Locate the cell with the specified text and output its (x, y) center coordinate. 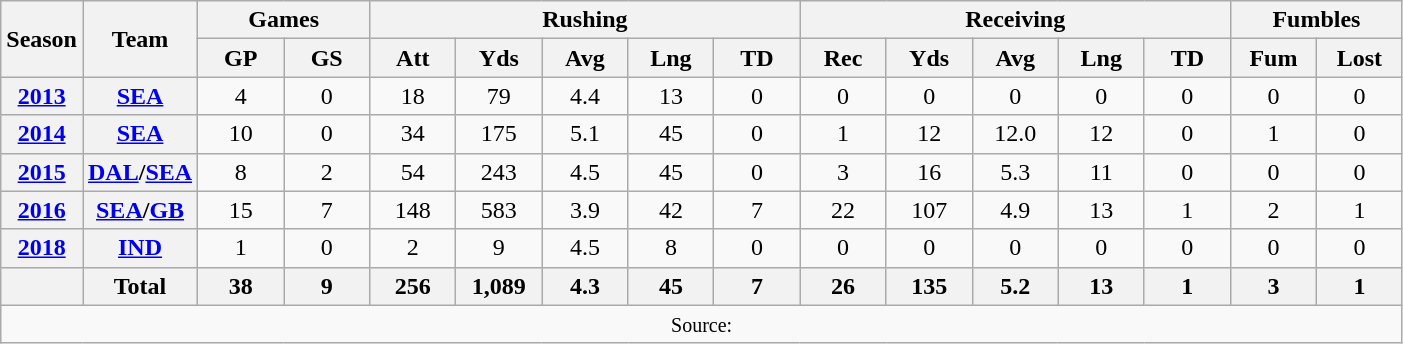
DAL/SEA (140, 172)
4.3 (585, 286)
34 (413, 134)
Fumbles (1316, 20)
Att (413, 58)
10 (241, 134)
5.3 (1015, 172)
107 (929, 210)
583 (499, 210)
Season (42, 39)
148 (413, 210)
135 (929, 286)
1,089 (499, 286)
38 (241, 286)
2014 (42, 134)
243 (499, 172)
GS (327, 58)
4.4 (585, 96)
5.2 (1015, 286)
Rec (843, 58)
256 (413, 286)
16 (929, 172)
4.9 (1015, 210)
11 (1101, 172)
2018 (42, 248)
GP (241, 58)
Rushing (585, 20)
Total (140, 286)
15 (241, 210)
79 (499, 96)
54 (413, 172)
Games (284, 20)
12.0 (1015, 134)
3.9 (585, 210)
SEA/GB (140, 210)
2016 (42, 210)
Team (140, 39)
IND (140, 248)
Fum (1273, 58)
18 (413, 96)
42 (671, 210)
Source: (702, 324)
175 (499, 134)
5.1 (585, 134)
Receiving (1015, 20)
26 (843, 286)
2015 (42, 172)
Lost (1359, 58)
2013 (42, 96)
22 (843, 210)
4 (241, 96)
